For the text-containing cell, return its midpoint in [x, y] coordinate format. 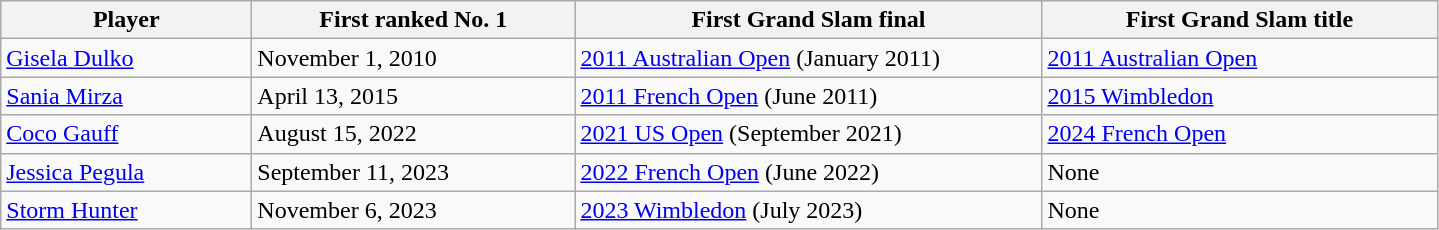
November 1, 2010 [414, 58]
August 15, 2022 [414, 134]
Jessica Pegula [126, 172]
First Grand Slam title [1240, 20]
Player [126, 20]
First Grand Slam final [808, 20]
2011 Australian Open (January 2011) [808, 58]
Sania Mirza [126, 96]
First ranked No. 1 [414, 20]
September 11, 2023 [414, 172]
Storm Hunter [126, 210]
2024 French Open [1240, 134]
November 6, 2023 [414, 210]
2022 French Open (June 2022) [808, 172]
Gisela Dulko [126, 58]
2011 French Open (June 2011) [808, 96]
Coco Gauff [126, 134]
2023 Wimbledon (July 2023) [808, 210]
2015 Wimbledon [1240, 96]
2011 Australian Open [1240, 58]
2021 US Open (September 2021) [808, 134]
April 13, 2015 [414, 96]
